Provide the [X, Y] coordinate of the cell's center where the given text is located.  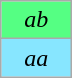
aa [36, 58]
ab [36, 20]
